Identify which cell holds the provided text, then report its (x, y) central coordinate. 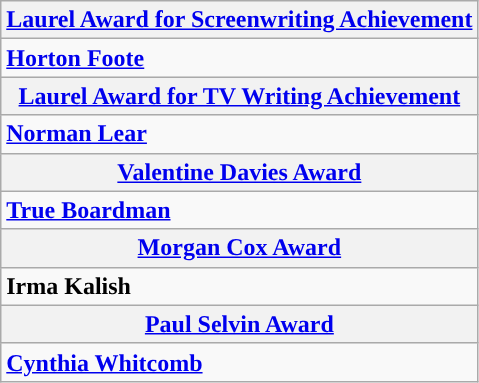
Valentine Davies Award (240, 172)
Horton Foote (240, 58)
Norman Lear (240, 134)
True Boardman (240, 210)
Paul Selvin Award (240, 324)
Laurel Award for Screenwriting Achievement (240, 20)
Cynthia Whitcomb (240, 362)
Irma Kalish (240, 286)
Laurel Award for TV Writing Achievement (240, 96)
Morgan Cox Award (240, 248)
